Return [x, y] of the center of cell containing provided text 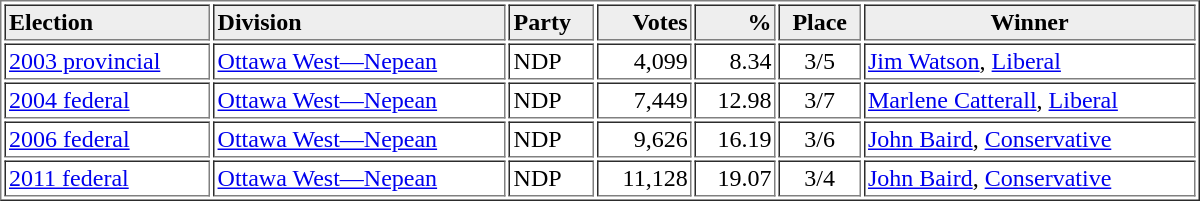
16.19 [736, 140]
7,449 [644, 100]
9,626 [644, 140]
3/4 [820, 178]
19.07 [736, 178]
3/7 [820, 100]
Winner [1029, 22]
12.98 [736, 100]
Party [552, 22]
4,099 [644, 62]
Votes [644, 22]
11,128 [644, 178]
Election [107, 22]
8.34 [736, 62]
2011 federal [107, 178]
Jim Watson, Liberal [1029, 62]
Division [360, 22]
2006 federal [107, 140]
2004 federal [107, 100]
Marlene Catterall, Liberal [1029, 100]
% [736, 22]
Place [820, 22]
3/6 [820, 140]
3/5 [820, 62]
2003 provincial [107, 62]
